Scan for the cell matching the given text and deliver its [x, y] coordinate at center. 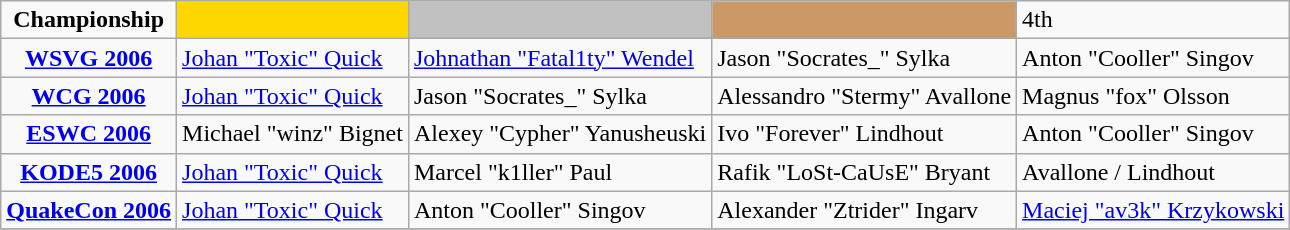
Rafik "LoSt-CaUsE" Bryant [864, 172]
KODE5 2006 [89, 172]
4th [1154, 20]
Michael "winz" Bignet [293, 134]
ESWC 2006 [89, 134]
Avallone / Lindhout [1154, 172]
Marcel "k1ller" Paul [560, 172]
Johnathan "Fatal1ty" Wendel [560, 58]
Alexey "Cypher" Yanusheuski [560, 134]
Championship [89, 20]
Maciej "av3k" Krzykowski [1154, 210]
Alexander "Ztrider" Ingarv [864, 210]
Ivo "Forever" Lindhout [864, 134]
WSVG 2006 [89, 58]
Magnus "fox" Olsson [1154, 96]
WCG 2006 [89, 96]
Alessandro "Stermy" Avallone [864, 96]
QuakeCon 2006 [89, 210]
